Capture the cell that displays the provided text and extract its [x, y] central coordinate. 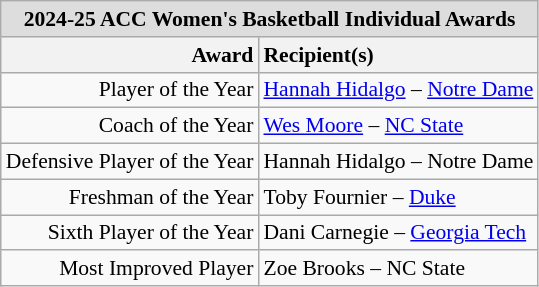
Dani Carnegie – Georgia Tech [398, 233]
Coach of the Year [130, 126]
2024-25 ACC Women's Basketball Individual Awards [270, 19]
Wes Moore – NC State [398, 126]
Defensive Player of the Year [130, 162]
Award [130, 55]
Zoe Brooks – NC State [398, 269]
Recipient(s) [398, 55]
Most Improved Player [130, 269]
Toby Fournier – Duke [398, 197]
Sixth Player of the Year [130, 233]
Freshman of the Year [130, 197]
Player of the Year [130, 90]
